Determine the [x, y] coordinate at the center of the cell enclosing the given text.  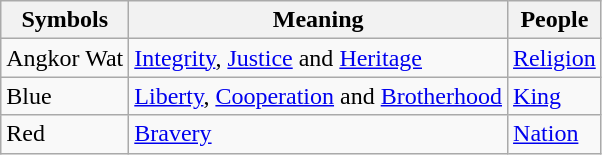
Blue [65, 96]
Integrity, Justice and Heritage [318, 58]
King [555, 96]
Nation [555, 134]
Meaning [318, 20]
People [555, 20]
Religion [555, 58]
Red [65, 134]
Bravery [318, 134]
Liberty, Cooperation and Brotherhood [318, 96]
Angkor Wat [65, 58]
Symbols [65, 20]
